From the cell containing the given text, extract its center point as (X, Y) coordinate. 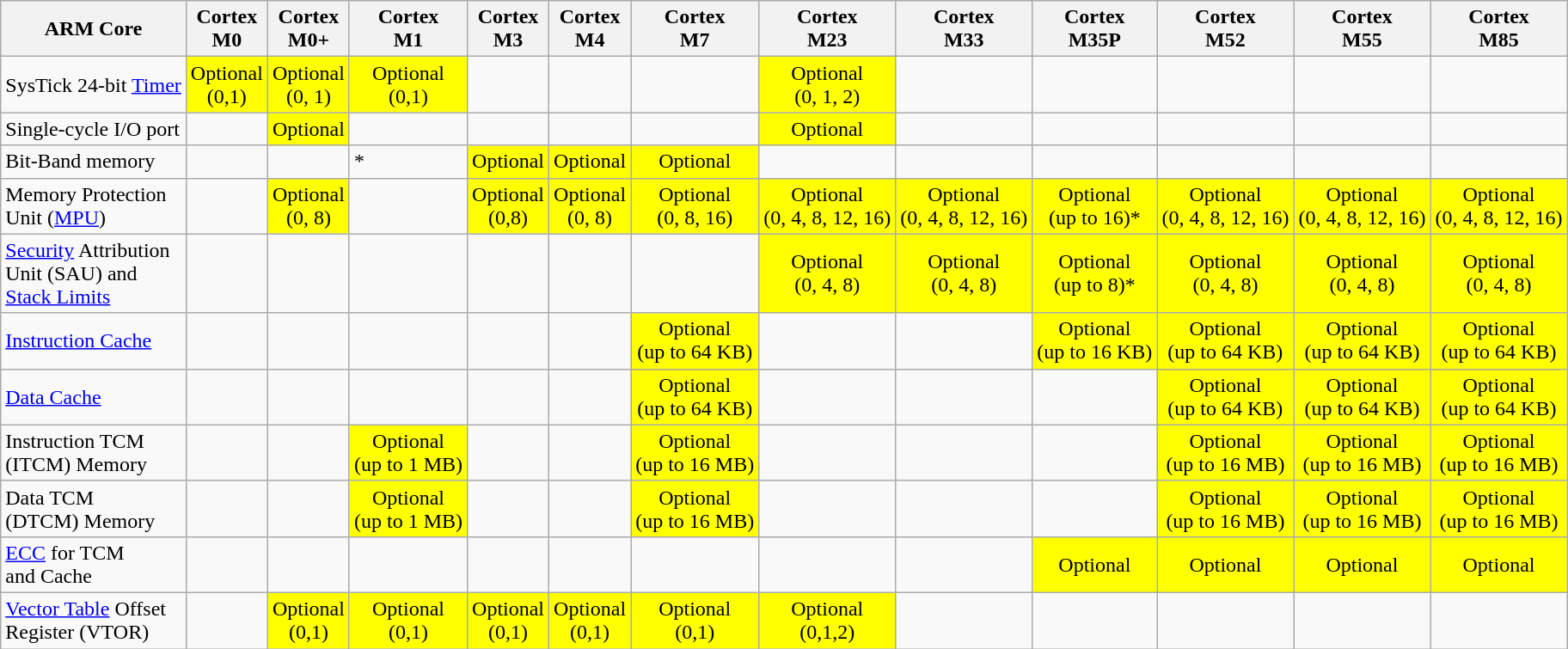
CortexM4 (590, 29)
Instruction TCM(ITCM) Memory (94, 452)
CortexM1 (407, 29)
Optional(up to 16 KB) (1095, 340)
CortexM85 (1499, 29)
ECC for TCMand Cache (94, 564)
Optional(up to 16)* (1095, 206)
Optional(up to 8)* (1095, 273)
Optional(0,1,2) (827, 621)
CortexM55 (1362, 29)
Bit-Band memory (94, 162)
Optional(0,8) (509, 206)
CortexM7 (695, 29)
Memory ProtectionUnit (MPU) (94, 206)
Optional(0, 1, 2) (827, 84)
Instruction Cache (94, 340)
ARM Core (94, 29)
Data Cache (94, 397)
SysTick 24-bit Timer (94, 84)
Vector Table OffsetRegister (VTOR) (94, 621)
Optional(0, 1) (308, 84)
CortexM33 (965, 29)
* (407, 162)
Data TCM(DTCM) Memory (94, 509)
CortexM0+ (308, 29)
CortexM23 (827, 29)
Single-cycle I/O port (94, 129)
CortexM52 (1226, 29)
CortexM3 (509, 29)
Optional(0, 8, 16) (695, 206)
Security AttributionUnit (SAU) andStack Limits (94, 273)
CortexM0 (227, 29)
CortexM35P (1095, 29)
